Scan for the cell matching the given text and deliver its (X, Y) coordinate at center. 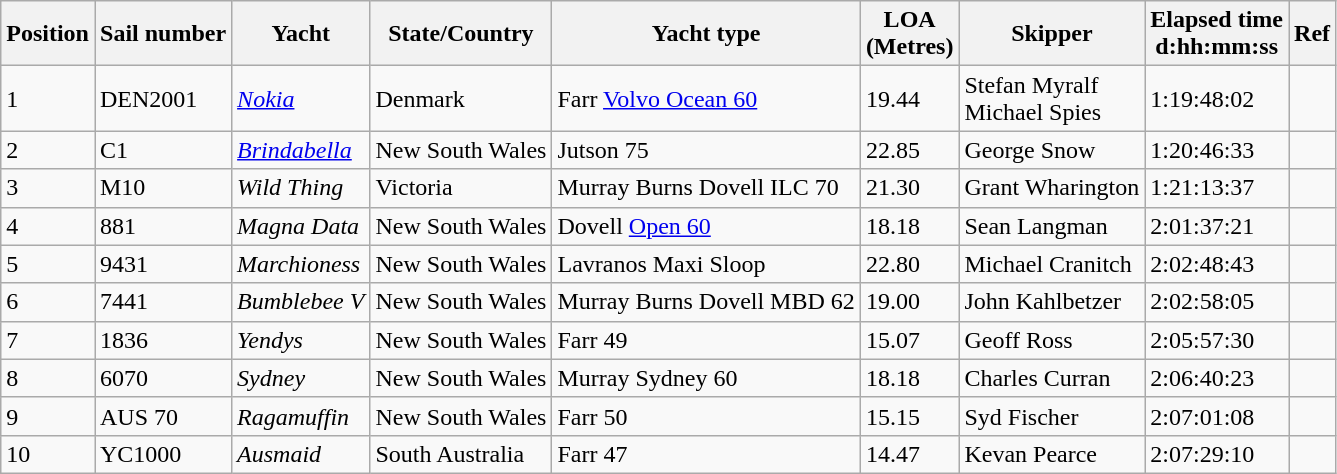
8 (48, 378)
Magna Data (301, 226)
Sean Langman (1052, 226)
Murray Burns Dovell ILC 70 (706, 188)
Yacht (301, 34)
Kevan Pearce (1052, 454)
Yacht type (706, 34)
6070 (162, 378)
George Snow (1052, 150)
1 (48, 98)
DEN2001 (162, 98)
Grant Wharington (1052, 188)
22.80 (910, 264)
5 (48, 264)
Geoff Ross (1052, 340)
15.15 (910, 416)
Yendys (301, 340)
4 (48, 226)
1836 (162, 340)
AUS 70 (162, 416)
19.44 (910, 98)
Skipper (1052, 34)
2:02:48:43 (1217, 264)
Stefan Myralf Michael Spies (1052, 98)
Ref (1312, 34)
22.85 (910, 150)
1:20:46:33 (1217, 150)
State/Country (461, 34)
Position (48, 34)
2:02:58:05 (1217, 302)
9431 (162, 264)
South Australia (461, 454)
2:07:01:08 (1217, 416)
Nokia (301, 98)
3 (48, 188)
21.30 (910, 188)
15.07 (910, 340)
Murray Burns Dovell MBD 62 (706, 302)
John Kahlbetzer (1052, 302)
Murray Sydney 60 (706, 378)
Wild Thing (301, 188)
2:01:37:21 (1217, 226)
Lavranos Maxi Sloop (706, 264)
2:07:29:10 (1217, 454)
Jutson 75 (706, 150)
Farr 47 (706, 454)
Victoria (461, 188)
YC1000 (162, 454)
Bumblebee V (301, 302)
Denmark (461, 98)
Sail number (162, 34)
LOA (Metres) (910, 34)
Elapsed time d:hh:mm:ss (1217, 34)
1:21:13:37 (1217, 188)
6 (48, 302)
Syd Fischer (1052, 416)
1:19:48:02 (1217, 98)
19.00 (910, 302)
14.47 (910, 454)
7 (48, 340)
Sydney (301, 378)
7441 (162, 302)
Michael Cranitch (1052, 264)
Ragamuffin (301, 416)
Farr 49 (706, 340)
C1 (162, 150)
2 (48, 150)
Brindabella (301, 150)
Charles Curran (1052, 378)
Ausmaid (301, 454)
Marchioness (301, 264)
881 (162, 226)
Farr 50 (706, 416)
9 (48, 416)
2:06:40:23 (1217, 378)
10 (48, 454)
2:05:57:30 (1217, 340)
M10 (162, 188)
Dovell Open 60 (706, 226)
Farr Volvo Ocean 60 (706, 98)
